Scan for the cell matching the given text and deliver its (x, y) coordinate at center. 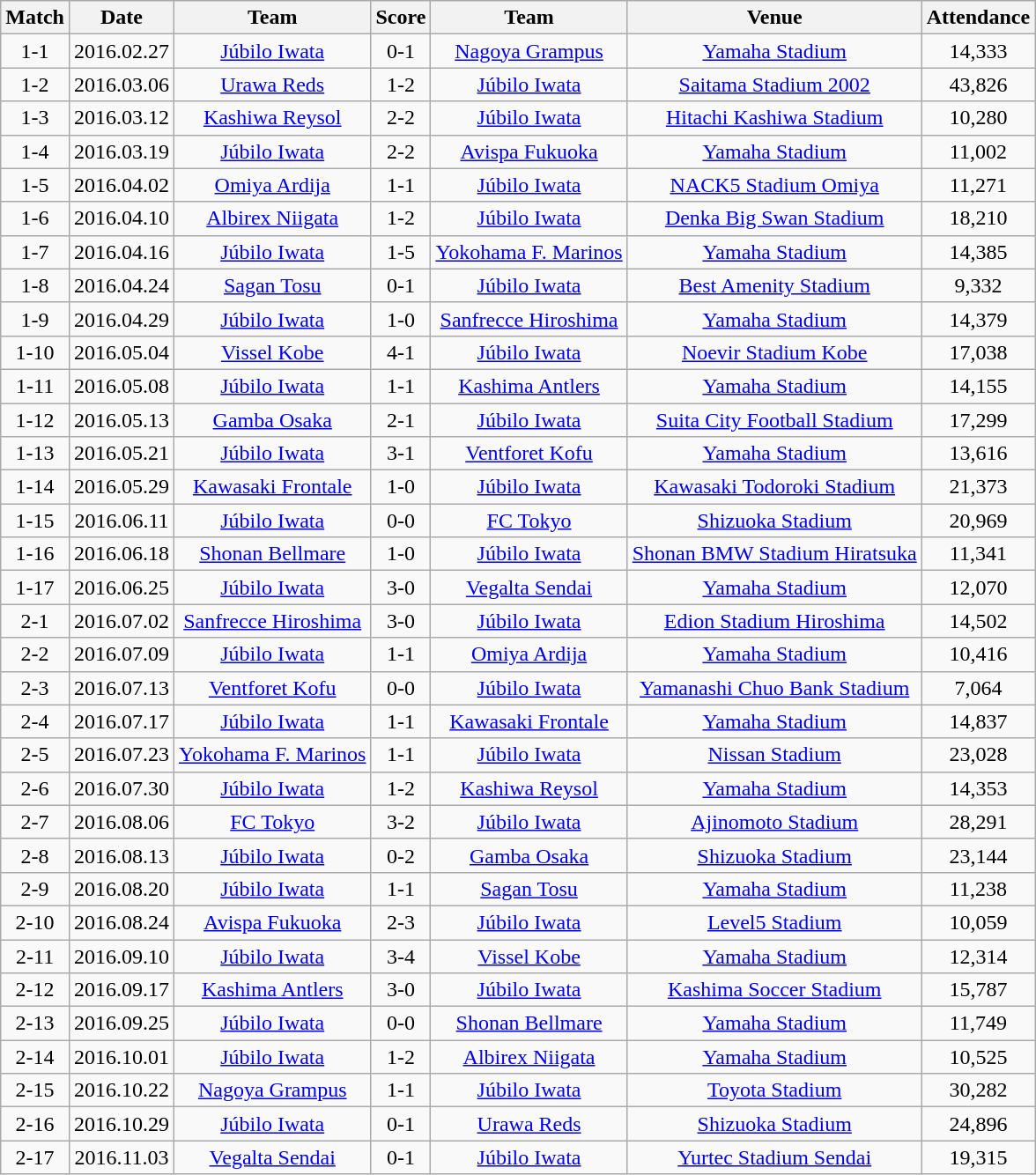
Best Amenity Stadium (774, 285)
14,353 (978, 788)
2016.04.10 (122, 218)
Yurtec Stadium Sendai (774, 1157)
1-7 (35, 252)
11,238 (978, 889)
2016.03.06 (122, 85)
Suita City Football Stadium (774, 420)
Saitama Stadium 2002 (774, 85)
2-8 (35, 855)
10,416 (978, 654)
Toyota Stadium (774, 1090)
9,332 (978, 285)
23,144 (978, 855)
2016.08.24 (122, 922)
12,314 (978, 956)
1-9 (35, 319)
2016.10.22 (122, 1090)
1-11 (35, 386)
2016.07.30 (122, 788)
11,002 (978, 151)
2-7 (35, 822)
2-15 (35, 1090)
2016.09.10 (122, 956)
2016.06.18 (122, 554)
2016.07.02 (122, 621)
1-13 (35, 454)
1-14 (35, 487)
18,210 (978, 218)
2016.06.11 (122, 521)
2016.04.02 (122, 185)
28,291 (978, 822)
2-13 (35, 1024)
Ajinomoto Stadium (774, 822)
11,749 (978, 1024)
Noevir Stadium Kobe (774, 352)
1-15 (35, 521)
2016.05.21 (122, 454)
2016.10.29 (122, 1124)
10,280 (978, 118)
2016.07.23 (122, 755)
11,341 (978, 554)
2-10 (35, 922)
Shonan BMW Stadium Hiratsuka (774, 554)
2016.04.16 (122, 252)
43,826 (978, 85)
Kashima Soccer Stadium (774, 990)
2016.04.29 (122, 319)
10,059 (978, 922)
NACK5 Stadium Omiya (774, 185)
3-4 (401, 956)
10,525 (978, 1057)
2016.05.13 (122, 420)
2016.04.24 (122, 285)
24,896 (978, 1124)
1-12 (35, 420)
3-2 (401, 822)
Attendance (978, 18)
2016.08.13 (122, 855)
2016.07.13 (122, 688)
1-8 (35, 285)
2016.06.25 (122, 587)
Denka Big Swan Stadium (774, 218)
2-9 (35, 889)
20,969 (978, 521)
12,070 (978, 587)
Edion Stadium Hiroshima (774, 621)
Hitachi Kashiwa Stadium (774, 118)
2-14 (35, 1057)
7,064 (978, 688)
2016.09.25 (122, 1024)
1-10 (35, 352)
Level5 Stadium (774, 922)
13,616 (978, 454)
2016.11.03 (122, 1157)
14,502 (978, 621)
2-16 (35, 1124)
Match (35, 18)
2-6 (35, 788)
Date (122, 18)
2-12 (35, 990)
19,315 (978, 1157)
2016.08.06 (122, 822)
2016.10.01 (122, 1057)
17,299 (978, 420)
Yamanashi Chuo Bank Stadium (774, 688)
30,282 (978, 1090)
14,155 (978, 386)
4-1 (401, 352)
2016.09.17 (122, 990)
14,333 (978, 51)
14,385 (978, 252)
2-11 (35, 956)
1-3 (35, 118)
2016.08.20 (122, 889)
2016.05.08 (122, 386)
Venue (774, 18)
1-16 (35, 554)
Score (401, 18)
1-6 (35, 218)
2-5 (35, 755)
3-1 (401, 454)
2016.02.27 (122, 51)
2016.05.04 (122, 352)
1-17 (35, 587)
1-4 (35, 151)
2-17 (35, 1157)
11,271 (978, 185)
2016.03.19 (122, 151)
15,787 (978, 990)
2016.03.12 (122, 118)
14,379 (978, 319)
Kawasaki Todoroki Stadium (774, 487)
14,837 (978, 721)
2016.05.29 (122, 487)
2016.07.09 (122, 654)
2016.07.17 (122, 721)
2-4 (35, 721)
Nissan Stadium (774, 755)
21,373 (978, 487)
17,038 (978, 352)
0-2 (401, 855)
23,028 (978, 755)
